From the cell containing the given text, extract its center point as [X, Y] coordinate. 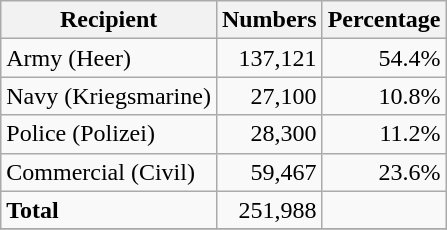
Army (Heer) [109, 58]
54.4% [384, 58]
28,300 [269, 134]
Recipient [109, 20]
Police (Polizei) [109, 134]
251,988 [269, 210]
137,121 [269, 58]
Numbers [269, 20]
23.6% [384, 172]
Percentage [384, 20]
11.2% [384, 134]
Navy (Kriegsmarine) [109, 96]
Total [109, 210]
59,467 [269, 172]
Commercial (Civil) [109, 172]
10.8% [384, 96]
27,100 [269, 96]
